Return [x, y] of the center of cell containing provided text 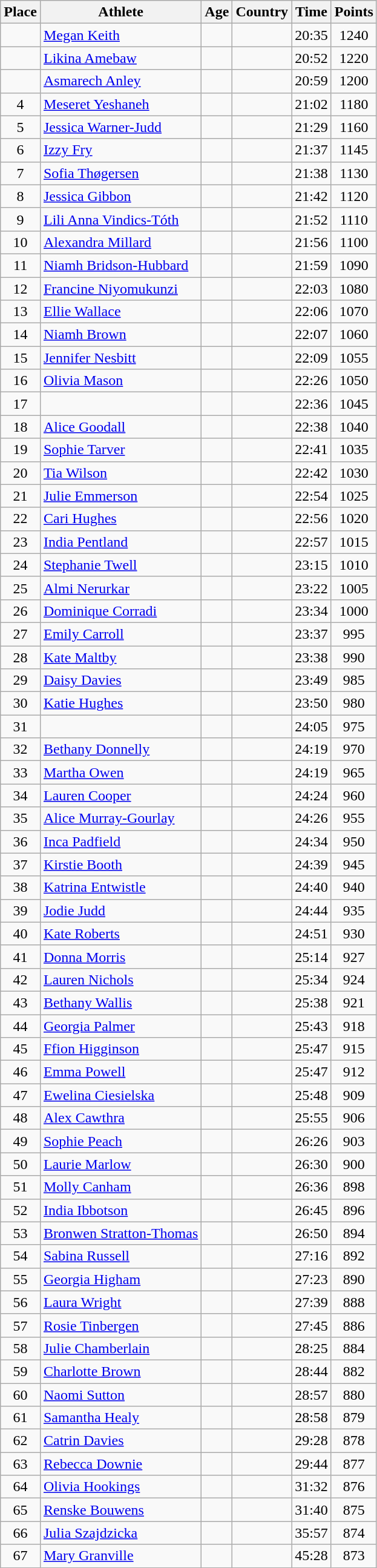
980 [353, 703]
14 [21, 335]
892 [353, 1256]
31:40 [312, 1510]
32 [21, 749]
Julie Chamberlain [120, 1348]
Inca Padfield [120, 842]
8 [21, 196]
Mary Granville [120, 1556]
Time [312, 12]
945 [353, 865]
17 [21, 404]
Cari Hughes [120, 519]
59 [21, 1371]
22:38 [312, 427]
49 [21, 1141]
7 [21, 173]
55 [21, 1279]
27:23 [312, 1279]
India Pentland [120, 542]
Donna Morris [120, 957]
1080 [353, 289]
1100 [353, 242]
23:37 [312, 634]
42 [21, 980]
66 [21, 1533]
26:36 [312, 1187]
1055 [353, 358]
24:39 [312, 865]
Place [21, 12]
Kirstie Booth [120, 865]
Country [262, 12]
Molly Canham [120, 1187]
Julia Szajdzicka [120, 1533]
30 [21, 703]
912 [353, 1072]
960 [353, 796]
25:14 [312, 957]
Samantha Healy [120, 1418]
22:03 [312, 289]
Alice Murray-Gourlay [120, 819]
1050 [353, 381]
43 [21, 1003]
19 [21, 450]
36 [21, 842]
1035 [353, 450]
965 [353, 772]
33 [21, 772]
Renske Bouwens [120, 1510]
21:52 [312, 219]
Laurie Marlow [120, 1164]
34 [21, 796]
23 [21, 542]
Athlete [120, 12]
Emily Carroll [120, 634]
Jessica Warner-Judd [120, 127]
Lauren Cooper [120, 796]
940 [353, 888]
Rebecca Downie [120, 1464]
63 [21, 1464]
46 [21, 1072]
26:50 [312, 1233]
Georgia Palmer [120, 1026]
25:48 [312, 1095]
1145 [353, 150]
930 [353, 934]
1120 [353, 196]
Naomi Sutton [120, 1394]
Sophie Tarver [120, 450]
1040 [353, 427]
56 [21, 1302]
24 [21, 565]
Ffion Higginson [120, 1049]
1045 [353, 404]
24:51 [312, 934]
45 [21, 1049]
22:07 [312, 335]
Jennifer Nesbitt [120, 358]
28 [21, 657]
48 [21, 1118]
28:58 [312, 1418]
950 [353, 842]
60 [21, 1394]
61 [21, 1418]
Bethany Donnelly [120, 749]
935 [353, 911]
22:36 [312, 404]
Julie Emmerson [120, 496]
65 [21, 1510]
Almi Nerurkar [120, 588]
64 [21, 1487]
58 [21, 1348]
Tia Wilson [120, 473]
24:44 [312, 911]
26 [21, 611]
Meseret Yeshaneh [120, 104]
995 [353, 634]
1160 [353, 127]
873 [353, 1556]
875 [353, 1510]
888 [353, 1302]
915 [353, 1049]
10 [21, 242]
896 [353, 1210]
886 [353, 1325]
Lauren Nichols [120, 980]
1220 [353, 58]
24:05 [312, 726]
24:34 [312, 842]
1200 [353, 81]
24:26 [312, 819]
900 [353, 1164]
Daisy Davies [120, 680]
Alexandra Millard [120, 242]
Jodie Judd [120, 911]
Jessica Gibbon [120, 196]
882 [353, 1371]
Bethany Wallis [120, 1003]
27:39 [312, 1302]
Alex Cawthra [120, 1118]
876 [353, 1487]
27:16 [312, 1256]
Laura Wright [120, 1302]
47 [21, 1095]
20:59 [312, 81]
29:44 [312, 1464]
27:45 [312, 1325]
Francine Niyomukunzi [120, 289]
921 [353, 1003]
Points [353, 12]
Izzy Fry [120, 150]
16 [21, 381]
28:44 [312, 1371]
975 [353, 726]
22:09 [312, 358]
39 [21, 911]
1180 [353, 104]
1015 [353, 542]
Asmarech Anley [120, 81]
11 [21, 265]
1000 [353, 611]
22:06 [312, 312]
1110 [353, 219]
27 [21, 634]
879 [353, 1418]
1090 [353, 265]
21:37 [312, 150]
22 [21, 519]
24:24 [312, 796]
Charlotte Brown [120, 1371]
877 [353, 1464]
52 [21, 1210]
909 [353, 1095]
1030 [353, 473]
57 [21, 1325]
Ellie Wallace [120, 312]
12 [21, 289]
26:26 [312, 1141]
Sabina Russell [120, 1256]
990 [353, 657]
31:32 [312, 1487]
898 [353, 1187]
22:57 [312, 542]
25:34 [312, 980]
22:42 [312, 473]
Kate Maltby [120, 657]
884 [353, 1348]
21:59 [312, 265]
Sofia Thøgersen [120, 173]
25:38 [312, 1003]
23:34 [312, 611]
18 [21, 427]
54 [21, 1256]
880 [353, 1394]
40 [21, 934]
924 [353, 980]
37 [21, 865]
35 [21, 819]
20:52 [312, 58]
Niamh Brown [120, 335]
29:28 [312, 1441]
62 [21, 1441]
Bronwen Stratton-Thomas [120, 1233]
1005 [353, 588]
26:45 [312, 1210]
23:50 [312, 703]
44 [21, 1026]
4 [21, 104]
23:49 [312, 680]
985 [353, 680]
918 [353, 1026]
1025 [353, 496]
Rosie Tinbergen [120, 1325]
51 [21, 1187]
28:25 [312, 1348]
21 [21, 496]
1060 [353, 335]
41 [21, 957]
23:38 [312, 657]
Emma Powell [120, 1072]
1020 [353, 519]
1240 [353, 35]
5 [21, 127]
22:56 [312, 519]
Likina Amebaw [120, 58]
21:29 [312, 127]
Olivia Hookings [120, 1487]
31 [21, 726]
Age [217, 12]
India Ibbotson [120, 1210]
22:41 [312, 450]
21:38 [312, 173]
906 [353, 1118]
894 [353, 1233]
1130 [353, 173]
25:43 [312, 1026]
6 [21, 150]
45:28 [312, 1556]
903 [353, 1141]
28:57 [312, 1394]
20 [21, 473]
1070 [353, 312]
26:30 [312, 1164]
955 [353, 819]
23:15 [312, 565]
24:40 [312, 888]
Georgia Higham [120, 1279]
Stephanie Twell [120, 565]
878 [353, 1441]
Martha Owen [120, 772]
22:26 [312, 381]
21:56 [312, 242]
38 [21, 888]
67 [21, 1556]
29 [21, 680]
20:35 [312, 35]
Catrin Davies [120, 1441]
25:55 [312, 1118]
35:57 [312, 1533]
Niamh Bridson-Hubbard [120, 265]
22:54 [312, 496]
Megan Keith [120, 35]
1010 [353, 565]
21:02 [312, 104]
15 [21, 358]
970 [353, 749]
Lili Anna Vindics-Tóth [120, 219]
Katrina Entwistle [120, 888]
50 [21, 1164]
Alice Goodall [120, 427]
Dominique Corradi [120, 611]
9 [21, 219]
Olivia Mason [120, 381]
874 [353, 1533]
25 [21, 588]
Ewelina Ciesielska [120, 1095]
890 [353, 1279]
23:22 [312, 588]
Sophie Peach [120, 1141]
927 [353, 957]
Kate Roberts [120, 934]
13 [21, 312]
53 [21, 1233]
Katie Hughes [120, 703]
21:42 [312, 196]
